Capture the cell that displays the provided text and extract its [X, Y] central coordinate. 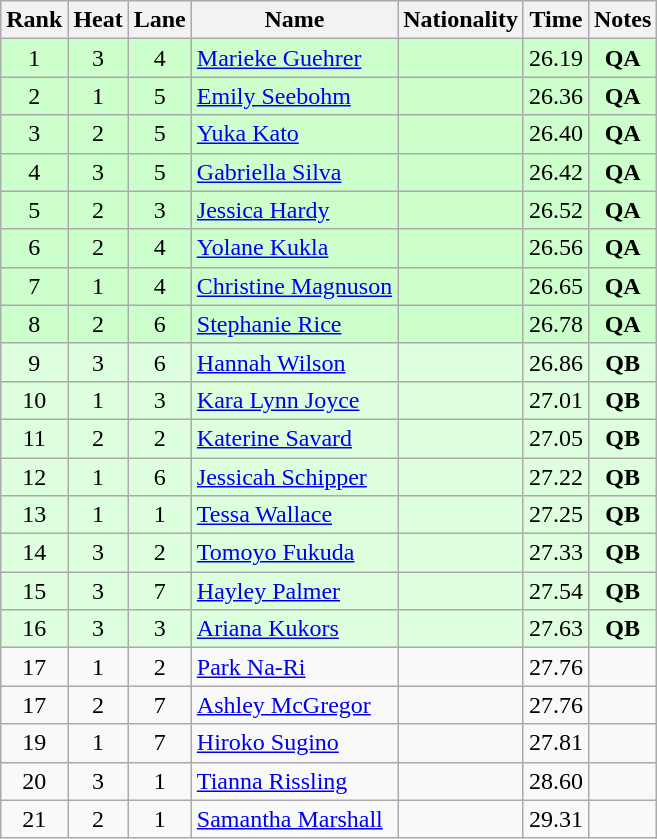
Hannah Wilson [294, 362]
Time [556, 20]
Park Na-Ri [294, 667]
27.81 [556, 743]
Stephanie Rice [294, 324]
26.78 [556, 324]
Jessica Hardy [294, 210]
Hayley Palmer [294, 591]
12 [34, 477]
27.25 [556, 515]
13 [34, 515]
14 [34, 553]
26.65 [556, 286]
Nationality [461, 20]
10 [34, 400]
26.36 [556, 96]
9 [34, 362]
Yolane Kukla [294, 248]
21 [34, 819]
26.52 [556, 210]
15 [34, 591]
19 [34, 743]
Notes [622, 20]
11 [34, 438]
26.19 [556, 58]
26.42 [556, 172]
Jessicah Schipper [294, 477]
29.31 [556, 819]
Gabriella Silva [294, 172]
Tomoyo Fukuda [294, 553]
Rank [34, 20]
20 [34, 781]
Marieke Guehrer [294, 58]
Katerine Savard [294, 438]
27.05 [556, 438]
Lane [160, 20]
27.54 [556, 591]
27.22 [556, 477]
26.56 [556, 248]
26.86 [556, 362]
Christine Magnuson [294, 286]
Samantha Marshall [294, 819]
27.33 [556, 553]
Name [294, 20]
Hiroko Sugino [294, 743]
Emily Seebohm [294, 96]
27.63 [556, 629]
Kara Lynn Joyce [294, 400]
Heat [98, 20]
16 [34, 629]
Tessa Wallace [294, 515]
26.40 [556, 134]
Ariana Kukors [294, 629]
Ashley McGregor [294, 705]
27.01 [556, 400]
28.60 [556, 781]
Tianna Rissling [294, 781]
8 [34, 324]
Yuka Kato [294, 134]
